Output the [X, Y] coordinate of the center of the cell containing the given text.  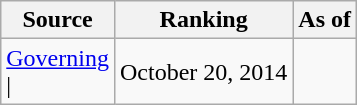
As of [325, 20]
October 20, 2014 [203, 72]
Governing| [58, 72]
Ranking [203, 20]
Source [58, 20]
